Output the [X, Y] coordinate of the center of the cell containing the given text.  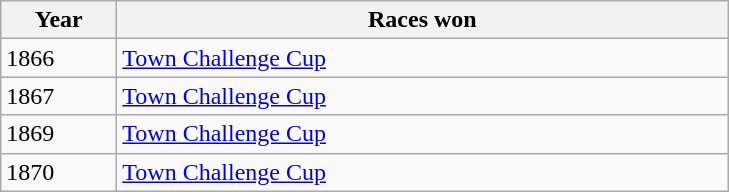
1870 [59, 172]
1867 [59, 96]
Races won [422, 20]
Year [59, 20]
1869 [59, 134]
1866 [59, 58]
